For the text-containing cell, return its midpoint in [x, y] coordinate format. 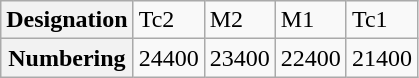
M2 [240, 20]
M1 [310, 20]
Tc1 [382, 20]
24400 [168, 58]
Tc2 [168, 20]
23400 [240, 58]
21400 [382, 58]
Numbering [67, 58]
22400 [310, 58]
Designation [67, 20]
